Scan for the cell matching the given text and deliver its (x, y) coordinate at center. 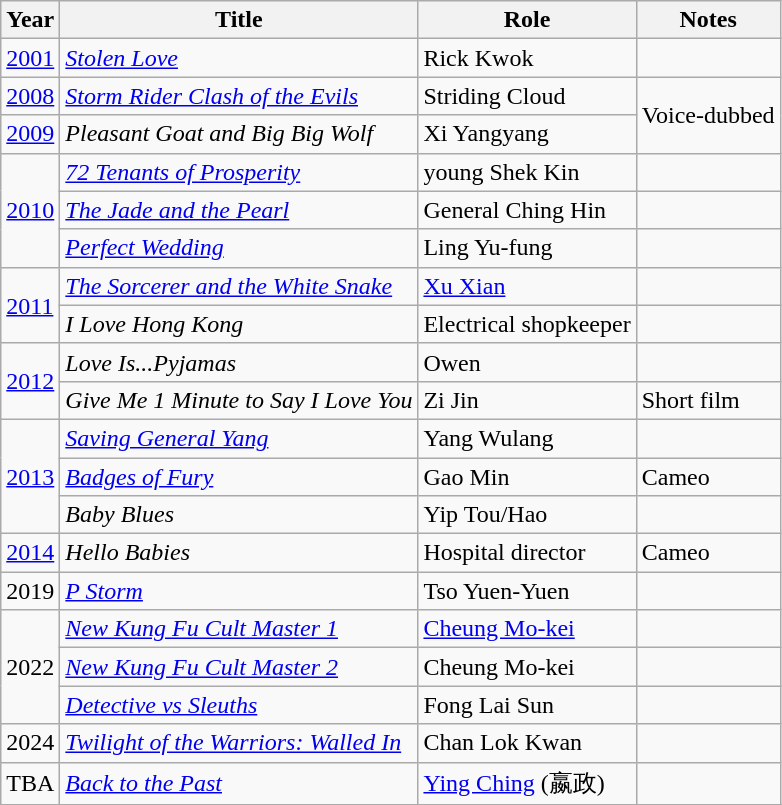
I Love Hong Kong (239, 324)
Yang Wulang (527, 438)
Baby Blues (239, 515)
2009 (30, 134)
P Storm (239, 591)
2024 (30, 743)
Badges of Fury (239, 477)
2019 (30, 591)
Rick Kwok (527, 58)
The Jade and the Pearl (239, 210)
Perfect Wedding (239, 248)
Saving General Yang (239, 438)
Yip Tou/Hao (527, 515)
Tso Yuen-Yuen (527, 591)
Electrical shopkeeper (527, 324)
New Kung Fu Cult Master 1 (239, 629)
2013 (30, 476)
General Ching Hin (527, 210)
Chan Lok Kwan (527, 743)
Zi Jin (527, 400)
New Kung Fu Cult Master 2 (239, 667)
2011 (30, 305)
2012 (30, 381)
Stolen Love (239, 58)
Hello Babies (239, 553)
Hospital director (527, 553)
Detective vs Sleuths (239, 705)
Notes (708, 20)
Year (30, 20)
Title (239, 20)
Xi Yangyang (527, 134)
Role (527, 20)
Give Me 1 Minute to Say I Love You (239, 400)
72 Tenants of Prosperity (239, 172)
young Shek Kin (527, 172)
Xu Xian (527, 286)
Ying Ching (嬴政) (527, 784)
Storm Rider Clash of the Evils (239, 96)
Pleasant Goat and Big Big Wolf (239, 134)
Short film (708, 400)
The Sorcerer and the White Snake (239, 286)
Ling Yu-fung (527, 248)
Striding Cloud (527, 96)
Love Is...Pyjamas (239, 362)
Owen (527, 362)
Twilight of the Warriors: Walled In (239, 743)
Gao Min (527, 477)
Fong Lai Sun (527, 705)
2022 (30, 667)
TBA (30, 784)
2008 (30, 96)
2010 (30, 210)
Back to the Past (239, 784)
2014 (30, 553)
2001 (30, 58)
Voice-dubbed (708, 115)
